Capture the cell that displays the provided text and extract its [X, Y] central coordinate. 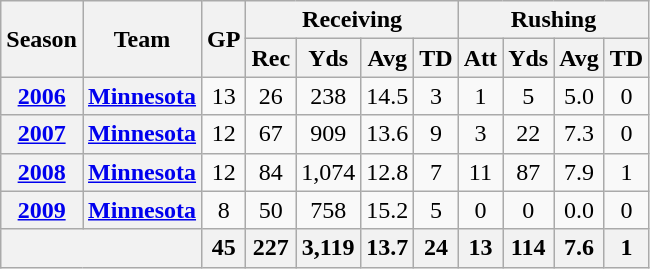
22 [528, 134]
2006 [42, 96]
114 [528, 248]
Rushing [554, 20]
Team [142, 39]
12.8 [388, 172]
238 [328, 96]
Att [480, 58]
50 [271, 210]
84 [271, 172]
2009 [42, 210]
8 [224, 210]
7.3 [580, 134]
7 [436, 172]
1,074 [328, 172]
Rec [271, 58]
227 [271, 248]
9 [436, 134]
67 [271, 134]
14.5 [388, 96]
45 [224, 248]
2007 [42, 134]
7.6 [580, 248]
13.6 [388, 134]
7.9 [580, 172]
26 [271, 96]
758 [328, 210]
87 [528, 172]
Receiving [352, 20]
2008 [42, 172]
15.2 [388, 210]
13.7 [388, 248]
0.0 [580, 210]
11 [480, 172]
Season [42, 39]
GP [224, 39]
3,119 [328, 248]
909 [328, 134]
24 [436, 248]
5.0 [580, 96]
